Extract the [X, Y] coordinate from the center of the cell holding the provided text.  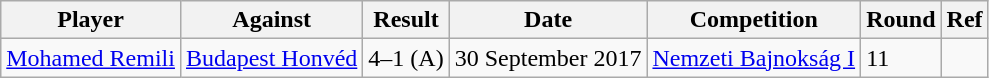
Competition [754, 20]
Ref [964, 20]
Date [548, 20]
Player [91, 20]
Against [271, 20]
Result [406, 20]
4–1 (A) [406, 58]
Mohamed Remili [91, 58]
Budapest Honvéd [271, 58]
Round [901, 20]
Nemzeti Bajnokság I [754, 58]
30 September 2017 [548, 58]
11 [901, 58]
